Locate the cell with the specified text and output its [x, y] center coordinate. 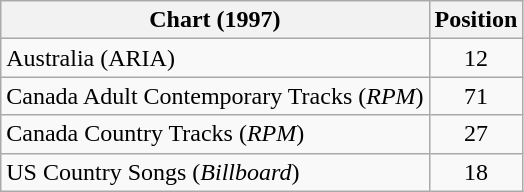
Canada Country Tracks (RPM) [215, 134]
Australia (ARIA) [215, 58]
18 [476, 172]
Chart (1997) [215, 20]
27 [476, 134]
12 [476, 58]
US Country Songs (Billboard) [215, 172]
Canada Adult Contemporary Tracks (RPM) [215, 96]
71 [476, 96]
Position [476, 20]
